Find where the given text appears and provide that cell's center as [x, y] coordinate. 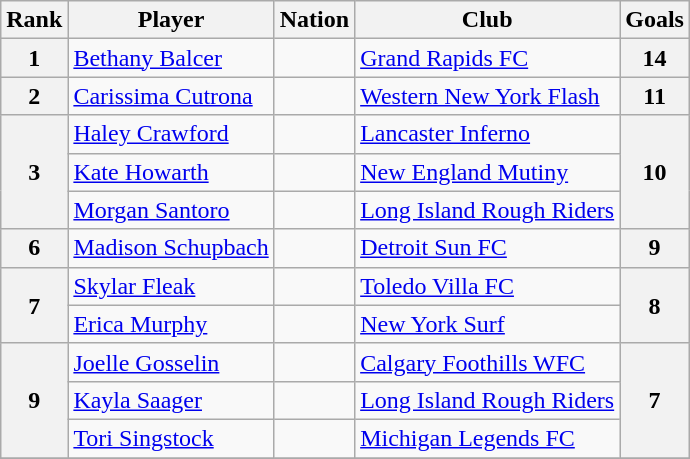
Morgan Santoro [171, 210]
Rank [34, 20]
Skylar Fleak [171, 286]
New England Mutiny [488, 172]
Calgary Foothills WFC [488, 362]
Lancaster Inferno [488, 134]
Tori Singstock [171, 438]
8 [655, 305]
Nation [314, 20]
Toledo Villa FC [488, 286]
Western New York Flash [488, 96]
Club [488, 20]
Detroit Sun FC [488, 248]
Carissima Cutrona [171, 96]
Haley Crawford [171, 134]
1 [34, 58]
Joelle Gosselin [171, 362]
Kate Howarth [171, 172]
New York Surf [488, 324]
Erica Murphy [171, 324]
Bethany Balcer [171, 58]
Goals [655, 20]
Grand Rapids FC [488, 58]
Michigan Legends FC [488, 438]
Kayla Saager [171, 400]
2 [34, 96]
10 [655, 172]
3 [34, 172]
Player [171, 20]
Madison Schupbach [171, 248]
14 [655, 58]
6 [34, 248]
11 [655, 96]
